Capture the cell that displays the provided text and extract its (x, y) central coordinate. 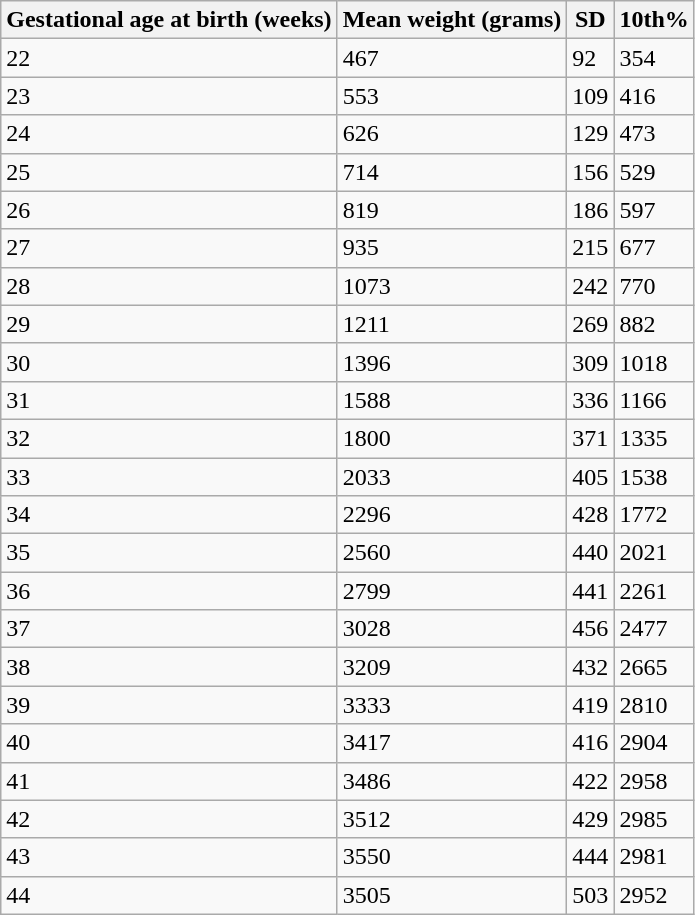
Mean weight (grams) (452, 20)
24 (169, 134)
2952 (654, 895)
2799 (452, 591)
3486 (452, 781)
3550 (452, 857)
34 (169, 515)
2981 (654, 857)
597 (654, 210)
36 (169, 591)
440 (590, 553)
1396 (452, 362)
92 (590, 58)
1018 (654, 362)
109 (590, 96)
29 (169, 324)
441 (590, 591)
626 (452, 134)
422 (590, 781)
3417 (452, 743)
467 (452, 58)
354 (654, 58)
44 (169, 895)
1073 (452, 286)
503 (590, 895)
1211 (452, 324)
3505 (452, 895)
156 (590, 172)
1772 (654, 515)
37 (169, 629)
432 (590, 667)
186 (590, 210)
2665 (654, 667)
473 (654, 134)
41 (169, 781)
456 (590, 629)
22 (169, 58)
2261 (654, 591)
2985 (654, 819)
3209 (452, 667)
215 (590, 248)
371 (590, 438)
428 (590, 515)
819 (452, 210)
2477 (654, 629)
43 (169, 857)
2810 (654, 705)
677 (654, 248)
405 (590, 477)
1800 (452, 438)
39 (169, 705)
242 (590, 286)
3512 (452, 819)
429 (590, 819)
529 (654, 172)
553 (452, 96)
2021 (654, 553)
1588 (452, 400)
770 (654, 286)
27 (169, 248)
1335 (654, 438)
38 (169, 667)
419 (590, 705)
33 (169, 477)
1166 (654, 400)
2560 (452, 553)
444 (590, 857)
SD (590, 20)
Gestational age at birth (weeks) (169, 20)
714 (452, 172)
28 (169, 286)
10th% (654, 20)
269 (590, 324)
129 (590, 134)
30 (169, 362)
1538 (654, 477)
935 (452, 248)
336 (590, 400)
42 (169, 819)
25 (169, 172)
32 (169, 438)
23 (169, 96)
3333 (452, 705)
2904 (654, 743)
3028 (452, 629)
2033 (452, 477)
26 (169, 210)
2296 (452, 515)
2958 (654, 781)
35 (169, 553)
40 (169, 743)
31 (169, 400)
882 (654, 324)
309 (590, 362)
